Scan for the cell matching the given text and deliver its (x, y) coordinate at center. 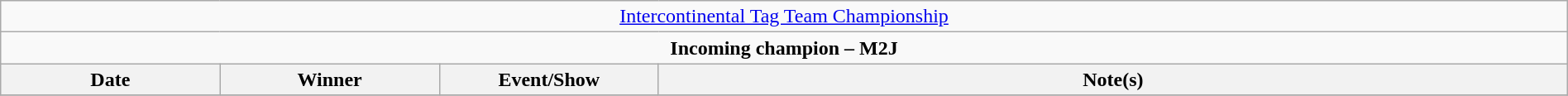
Incoming champion – M2J (784, 48)
Date (111, 79)
Winner (329, 79)
Event/Show (549, 79)
Note(s) (1113, 79)
Intercontinental Tag Team Championship (784, 17)
